Capture the cell that displays the provided text and extract its [X, Y] central coordinate. 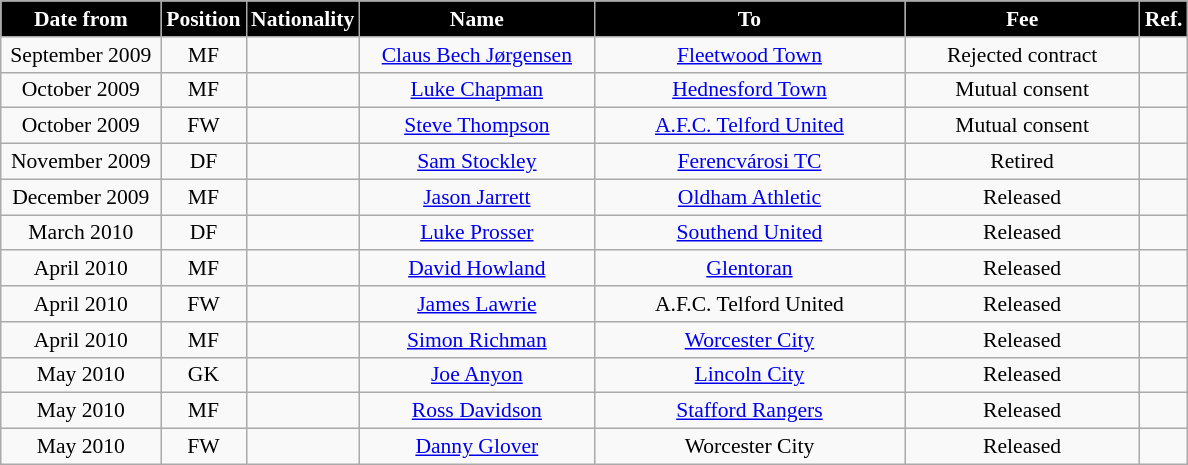
Simon Richman [476, 340]
Glentoran [749, 269]
Ross Davidson [476, 411]
Jason Jarrett [476, 197]
Joe Anyon [476, 375]
Retired [1022, 162]
March 2010 [81, 233]
Nationality [302, 19]
Claus Bech Jørgensen [476, 55]
Position [204, 19]
Danny Glover [476, 447]
Stafford Rangers [749, 411]
November 2009 [81, 162]
Fleetwood Town [749, 55]
Luke Chapman [476, 90]
David Howland [476, 269]
September 2009 [81, 55]
Ferencvárosi TC [749, 162]
GK [204, 375]
Name [476, 19]
Steve Thompson [476, 126]
Luke Prosser [476, 233]
James Lawrie [476, 304]
Ref. [1164, 19]
December 2009 [81, 197]
Lincoln City [749, 375]
Date from [81, 19]
Hednesford Town [749, 90]
To [749, 19]
Sam Stockley [476, 162]
Oldham Athletic [749, 197]
Rejected contract [1022, 55]
Southend United [749, 233]
Fee [1022, 19]
